Capture the cell that displays the provided text and extract its (x, y) central coordinate. 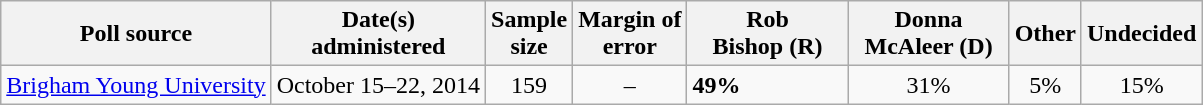
October 15–22, 2014 (378, 85)
– (630, 85)
Margin oferror (630, 34)
15% (1141, 85)
Date(s)administered (378, 34)
Other (1045, 34)
31% (928, 85)
Undecided (1141, 34)
49% (768, 85)
5% (1045, 85)
DonnaMcAleer (D) (928, 34)
Brigham Young University (136, 85)
159 (530, 85)
Poll source (136, 34)
Samplesize (530, 34)
RobBishop (R) (768, 34)
